Search for the cell housing the specified text and yield its [X, Y] center coordinate. 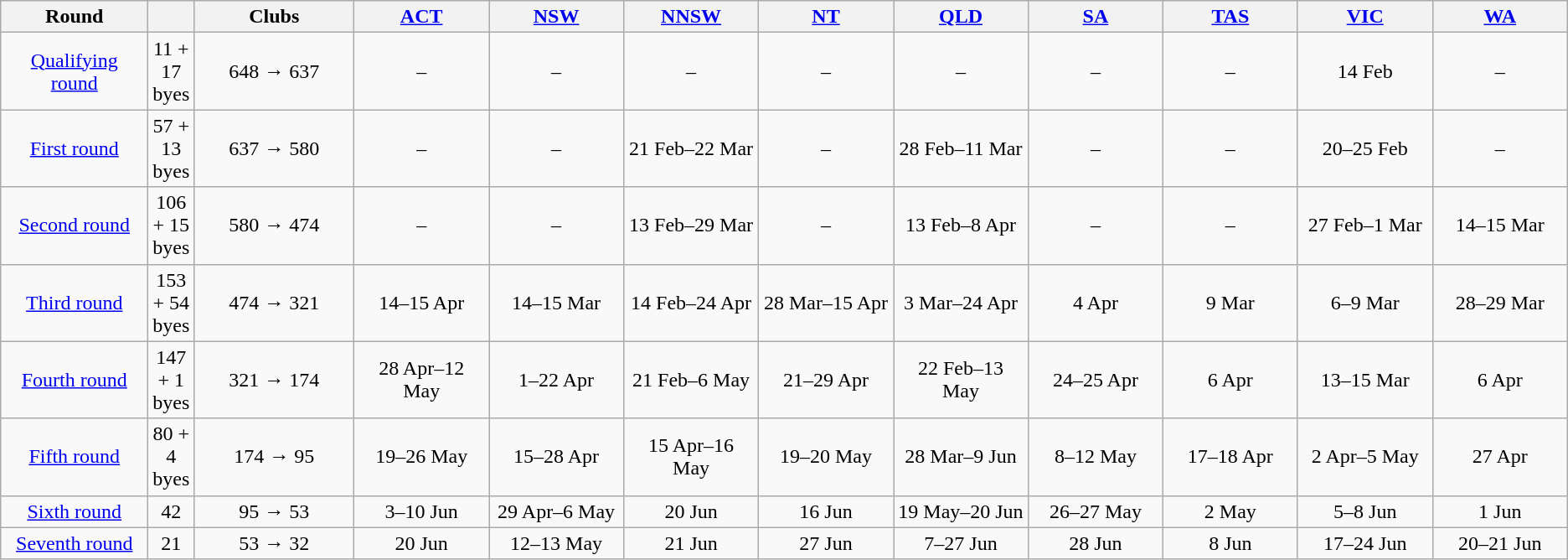
321 → 174 [275, 380]
Fourth round [75, 380]
28 Jun [1096, 543]
ACT [422, 17]
2 May [1230, 511]
95 → 53 [275, 511]
147 + 1 byes [171, 380]
21 Feb–22 Mar [692, 148]
8–12 May [1096, 457]
637 → 580 [275, 148]
27 Apr [1499, 457]
14–15 Apr [422, 303]
13–15 Mar [1365, 380]
27 Feb–1 Mar [1365, 226]
1 Jun [1499, 511]
4 Apr [1096, 303]
24–25 Apr [1096, 380]
19 May–20 Jun [960, 511]
8 Jun [1230, 543]
14 Feb [1365, 71]
NNSW [692, 17]
7–27 Jun [960, 543]
20–21 Jun [1499, 543]
Fifth round [75, 457]
29 Apr–6 May [556, 511]
QLD [960, 17]
21 Feb–6 May [692, 380]
16 Jun [826, 511]
NT [826, 17]
5–8 Jun [1365, 511]
NSW [556, 17]
53 → 32 [275, 543]
Seventh round [75, 543]
VIC [1365, 17]
21 [171, 543]
648 → 637 [275, 71]
174 → 95 [275, 457]
21 Jun [692, 543]
153 + 54 byes [171, 303]
17–24 Jun [1365, 543]
13 Feb–29 Mar [692, 226]
474 → 321 [275, 303]
13 Feb–8 Apr [960, 226]
Third round [75, 303]
580 → 474 [275, 226]
Second round [75, 226]
First round [75, 148]
Sixth round [75, 511]
15 Apr–16 May [692, 457]
12–13 May [556, 543]
Round [75, 17]
42 [171, 511]
14 Feb–24 Apr [692, 303]
28 Mar–9 Jun [960, 457]
57 + 13 byes [171, 148]
1–22 Apr [556, 380]
26–27 May [1096, 511]
Clubs [275, 17]
27 Jun [826, 543]
21–29 Apr [826, 380]
28 Feb–11 Mar [960, 148]
3 Mar–24 Apr [960, 303]
19–26 May [422, 457]
28 Apr–12 May [422, 380]
106 + 15 byes [171, 226]
TAS [1230, 17]
15–28 Apr [556, 457]
17–18 Apr [1230, 457]
SA [1096, 17]
19–20 May [826, 457]
11 + 17 byes [171, 71]
3–10 Jun [422, 511]
Qualifying round [75, 71]
28 Mar–15 Apr [826, 303]
80 + 4 byes [171, 457]
6–9 Mar [1365, 303]
2 Apr–5 May [1365, 457]
WA [1499, 17]
9 Mar [1230, 303]
28–29 Mar [1499, 303]
20–25 Feb [1365, 148]
22 Feb–13 May [960, 380]
